For the text-containing cell, return its midpoint in (X, Y) coordinate format. 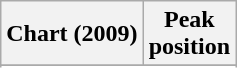
Chart (2009) (72, 34)
Peak position (189, 34)
